From the cell containing the given text, extract its center point as [X, Y] coordinate. 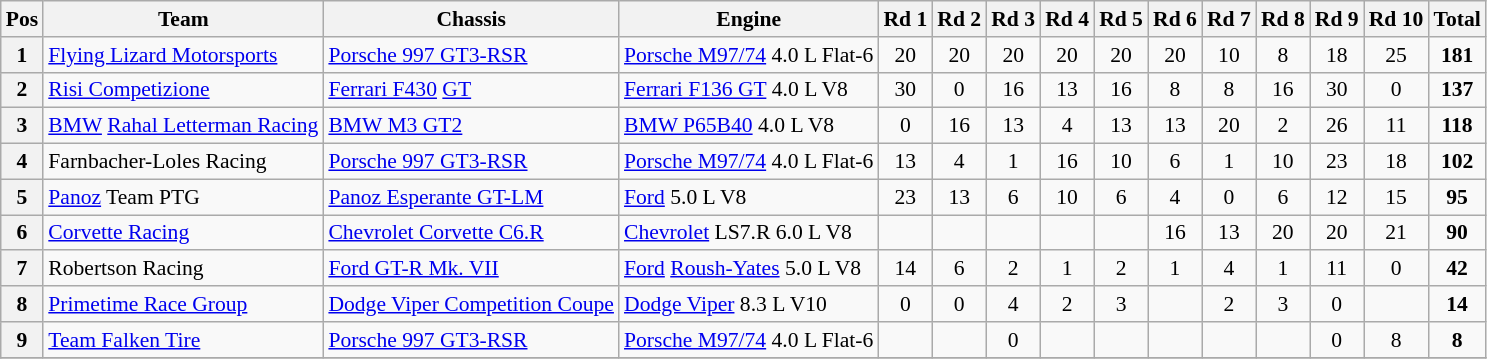
Panoz Esperante GT-LM [471, 197]
Rd 5 [1121, 19]
90 [1456, 233]
Rd 9 [1337, 19]
Rd 4 [1067, 19]
Ferrari F136 GT 4.0 L V8 [748, 90]
Risi Competizione [183, 90]
Rd 2 [959, 19]
Corvette Racing [183, 233]
Total [1456, 19]
9 [22, 340]
Primetime Race Group [183, 304]
Rd 10 [1396, 19]
95 [1456, 197]
Rd 8 [1283, 19]
Rd 3 [1013, 19]
Team [183, 19]
Ford GT-R Mk. VII [471, 269]
Dodge Viper Competition Coupe [471, 304]
21 [1396, 233]
26 [1337, 126]
12 [1337, 197]
Ford Roush-Yates 5.0 L V8 [748, 269]
Ferrari F430 GT [471, 90]
15 [1396, 197]
Panoz Team PTG [183, 197]
Ford 5.0 L V8 [748, 197]
181 [1456, 55]
Rd 1 [905, 19]
Farnbacher-Loles Racing [183, 162]
Rd 7 [1229, 19]
BMW M3 GT2 [471, 126]
Flying Lizard Motorsports [183, 55]
7 [22, 269]
25 [1396, 55]
Chevrolet Corvette C6.R [471, 233]
Chevrolet LS7.R 6.0 L V8 [748, 233]
137 [1456, 90]
Engine [748, 19]
Pos [22, 19]
Dodge Viper 8.3 L V10 [748, 304]
Team Falken Tire [183, 340]
BMW Rahal Letterman Racing [183, 126]
Robertson Racing [183, 269]
5 [22, 197]
42 [1456, 269]
118 [1456, 126]
102 [1456, 162]
Chassis [471, 19]
BMW P65B40 4.0 L V8 [748, 126]
Rd 6 [1175, 19]
